Search for the cell housing the specified text and yield its [x, y] center coordinate. 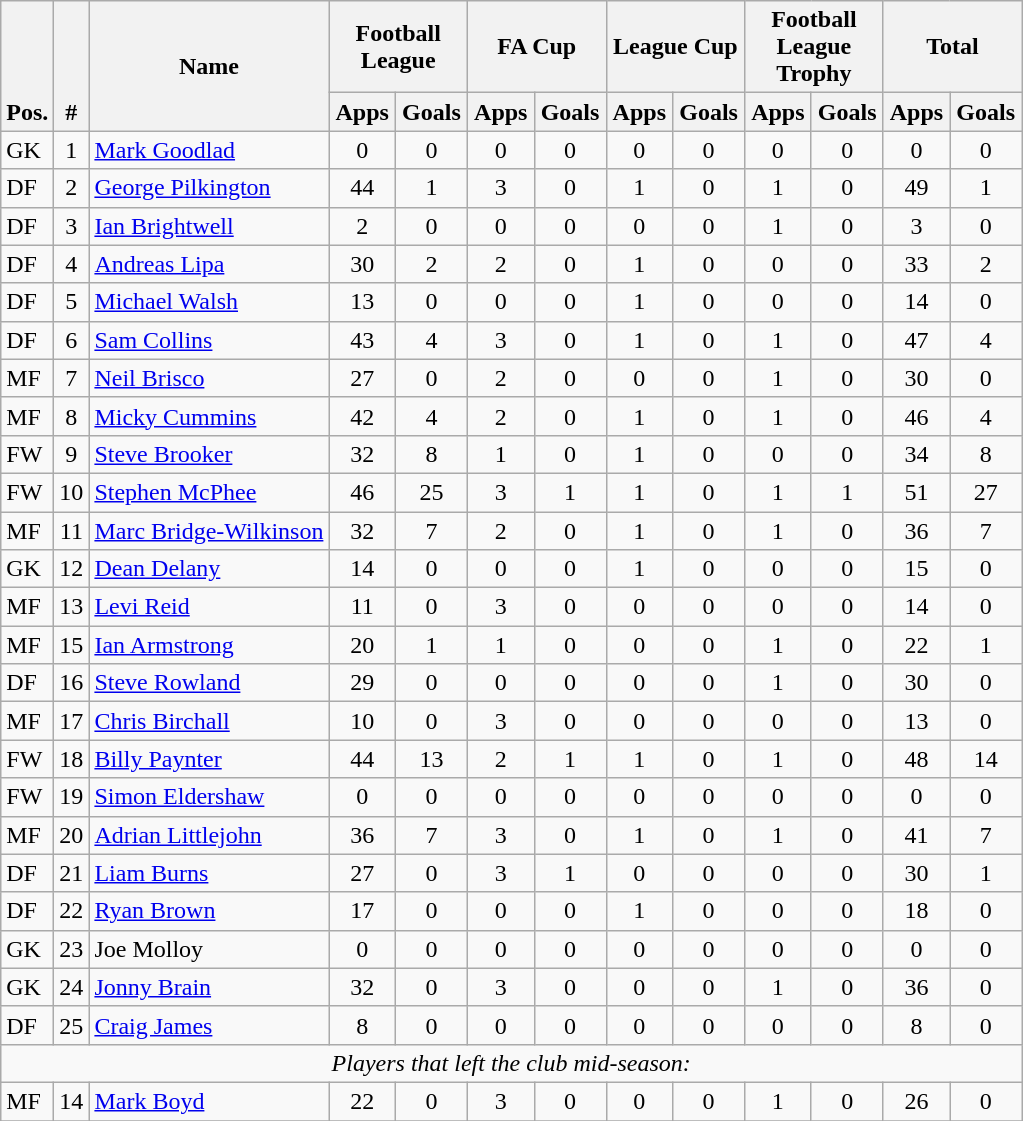
Dean Delany [209, 569]
Neil Brisco [209, 378]
Players that left the club mid-season: [512, 1063]
Craig James [209, 1025]
48 [916, 759]
Adrian Littlejohn [209, 835]
26 [916, 1101]
# [72, 66]
5 [72, 302]
24 [72, 987]
Stephen McPhee [209, 492]
29 [362, 683]
43 [362, 340]
League Cup [676, 47]
Mark Goodlad [209, 150]
Michael Walsh [209, 302]
33 [916, 264]
Football League [398, 47]
Andreas Lipa [209, 264]
9 [72, 454]
Billy Paynter [209, 759]
23 [72, 949]
Mark Boyd [209, 1101]
Ian Brightwell [209, 226]
Steve Rowland [209, 683]
47 [916, 340]
21 [72, 873]
Levi Reid [209, 607]
Marc Bridge-Wilkinson [209, 531]
41 [916, 835]
Chris Birchall [209, 721]
51 [916, 492]
Ryan Brown [209, 911]
6 [72, 340]
34 [916, 454]
Football League Trophy [814, 47]
Pos. [28, 66]
Simon Eldershaw [209, 797]
Jonny Brain [209, 987]
49 [916, 188]
12 [72, 569]
FA Cup [536, 47]
Total [952, 47]
42 [362, 416]
Ian Armstrong [209, 645]
Name [209, 66]
George Pilkington [209, 188]
16 [72, 683]
Micky Cummins [209, 416]
Sam Collins [209, 340]
Liam Burns [209, 873]
19 [72, 797]
Steve Brooker [209, 454]
Joe Molloy [209, 949]
